Pinpoint the cell where the given text exists, returning its [X, Y] midpoint coordinate. 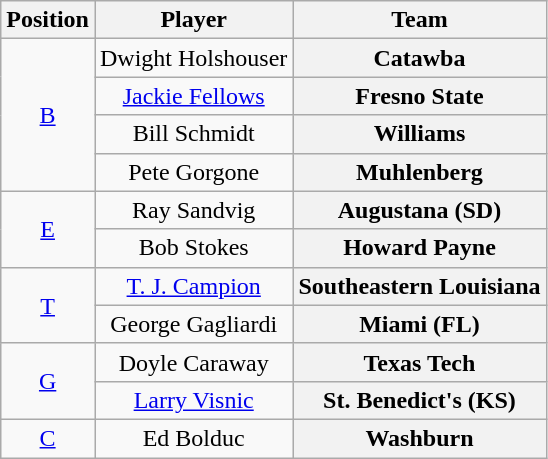
Muhlenberg [420, 172]
Catawba [420, 58]
Player [193, 20]
St. Benedict's (KS) [420, 400]
Pete Gorgone [193, 172]
Bob Stokes [193, 248]
Doyle Caraway [193, 362]
Position [48, 20]
Miami (FL) [420, 324]
Dwight Holshouser [193, 58]
Team [420, 20]
Fresno State [420, 96]
Ray Sandvig [193, 210]
Larry Visnic [193, 400]
Augustana (SD) [420, 210]
Bill Schmidt [193, 134]
Howard Payne [420, 248]
B [48, 115]
Washburn [420, 438]
Texas Tech [420, 362]
Williams [420, 134]
C [48, 438]
George Gagliardi [193, 324]
E [48, 229]
Ed Bolduc [193, 438]
G [48, 381]
Southeastern Louisiana [420, 286]
Jackie Fellows [193, 96]
T. J. Campion [193, 286]
T [48, 305]
